From the cell containing the given text, extract its center point as [x, y] coordinate. 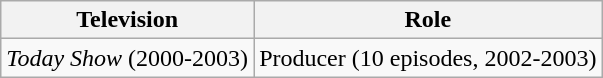
Television [128, 20]
Today Show (2000-2003) [128, 58]
Producer (10 episodes, 2002-2003) [428, 58]
Role [428, 20]
